Determine the [x, y] coordinate at the center of the cell enclosing the given text.  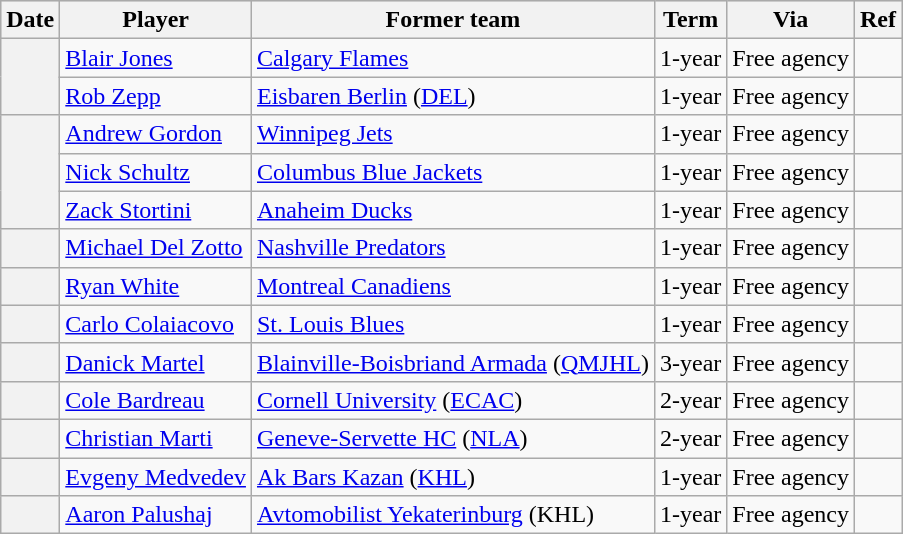
Andrew Gordon [156, 134]
Player [156, 20]
Term [690, 20]
Evgeny Medvedev [156, 477]
Columbus Blue Jackets [452, 172]
Anaheim Ducks [452, 210]
Nashville Predators [452, 248]
Eisbaren Berlin (DEL) [452, 96]
Cole Bardreau [156, 400]
Blair Jones [156, 58]
Ak Bars Kazan (KHL) [452, 477]
Blainville-Boisbriand Armada (QMJHL) [452, 362]
Geneve-Servette HC (NLA) [452, 438]
Cornell University (ECAC) [452, 400]
Nick Schultz [156, 172]
Via [791, 20]
Rob Zepp [156, 96]
Montreal Canadiens [452, 286]
Zack Stortini [156, 210]
St. Louis Blues [452, 324]
Winnipeg Jets [452, 134]
Ref [878, 20]
Carlo Colaiacovo [156, 324]
Avtomobilist Yekaterinburg (KHL) [452, 515]
Calgary Flames [452, 58]
Date [30, 20]
Danick Martel [156, 362]
Former team [452, 20]
Michael Del Zotto [156, 248]
Christian Marti [156, 438]
Ryan White [156, 286]
Aaron Palushaj [156, 515]
3-year [690, 362]
